For the text-containing cell, return its midpoint in (x, y) coordinate format. 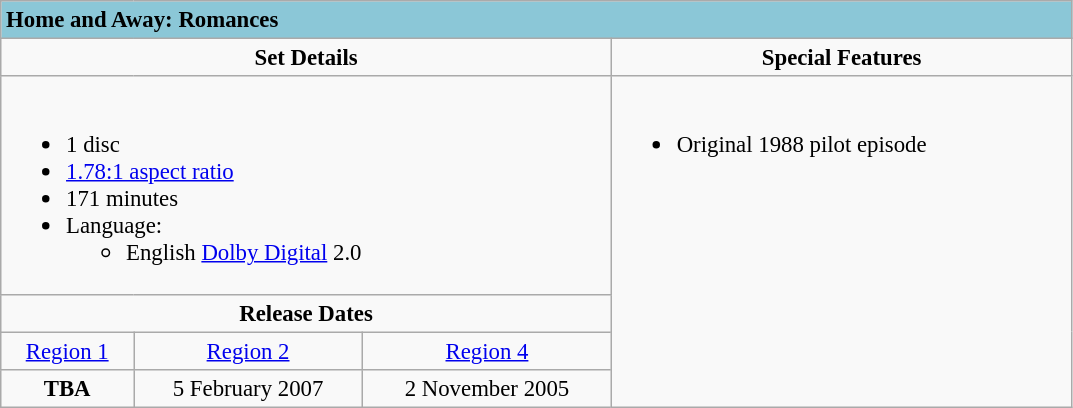
Home and Away: Romances (536, 20)
Set Details (306, 58)
5 February 2007 (248, 388)
Special Features (842, 58)
Region 4 (488, 351)
Original 1988 pilot episode (842, 242)
Region 2 (248, 351)
Release Dates (306, 313)
TBA (68, 388)
1 disc1.78:1 aspect ratio171 minutesLanguage:English Dolby Digital 2.0 (306, 185)
Region 1 (68, 351)
2 November 2005 (488, 388)
